Find where the given text appears and provide that cell's center as (x, y) coordinate. 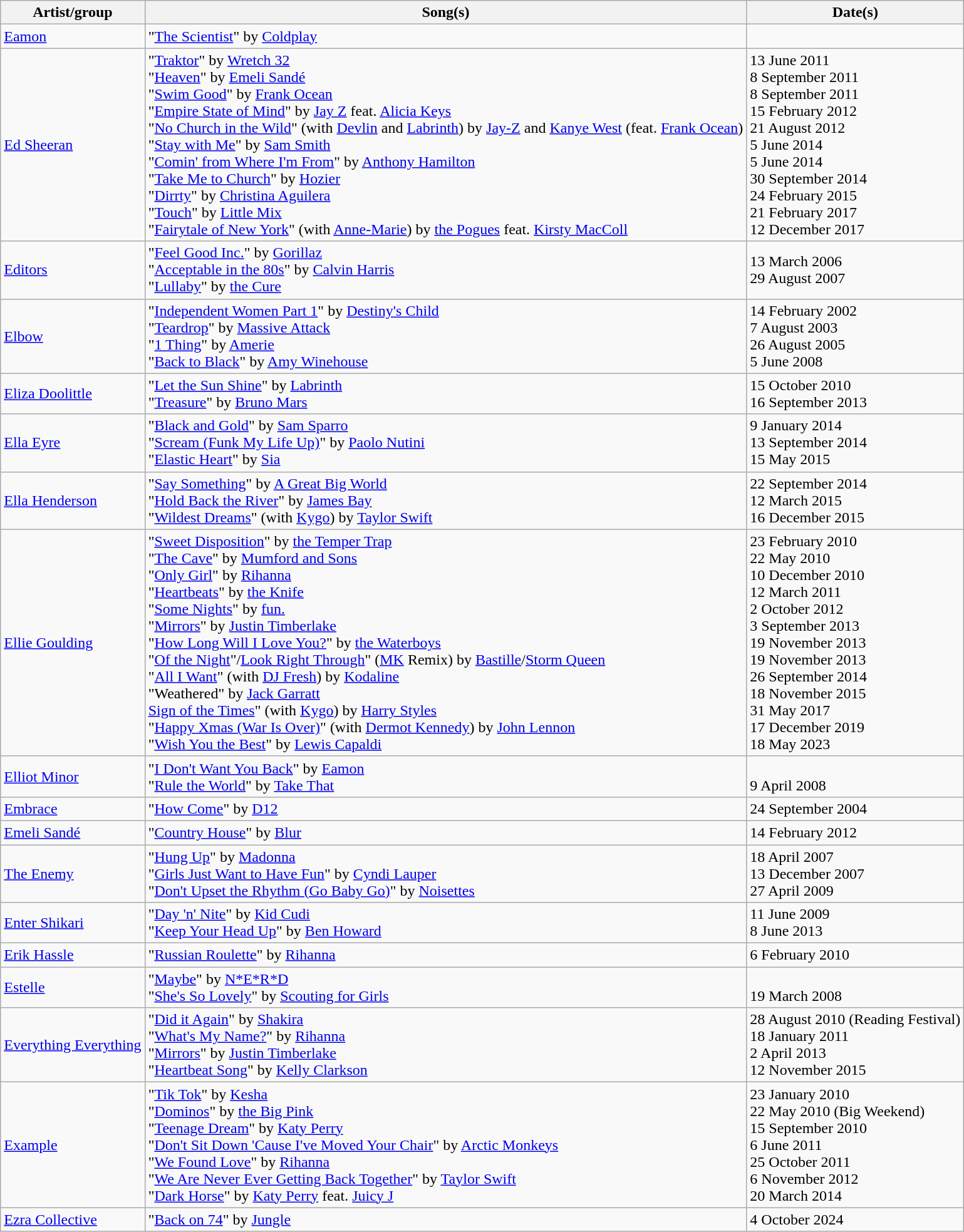
"Let the Sun Shine" by Labrinth"Treasure" by Bruno Mars (446, 393)
24 September 2004 (856, 809)
"Russian Roulette" by Rihanna (446, 955)
23 January 2010 22 May 2010 (Big Weekend) 15 September 2010 6 June 201125 October 20116 November 201220 March 2014 (856, 1145)
4 October 2024 (856, 1219)
Ella Eyre (73, 443)
22 September 201412 March 201516 December 2015 (856, 500)
"Did it Again" by Shakira "What's My Name?" by Rihanna"Mirrors" by Justin Timberlake"Heartbeat Song" by Kelly Clarkson (446, 1045)
"Back on 74" by Jungle (446, 1219)
6 February 2010 (856, 955)
14 February 20027 August 200326 August 20055 June 2008 (856, 336)
Ezra Collective (73, 1219)
"How Come" by D12 (446, 809)
The Enemy (73, 873)
Eamon (73, 36)
"Day 'n' Nite" by Kid Cudi"Keep Your Head Up" by Ben Howard (446, 923)
Elbow (73, 336)
9 January 201413 September 2014 15 May 2015 (856, 443)
"Hung Up" by Madonna"Girls Just Want to Have Fun" by Cyndi Lauper"Don't Upset the Rhythm (Go Baby Go)" by Noisettes (446, 873)
11 June 20098 June 2013 (856, 923)
"Maybe" by N*E*R*D"She's So Lovely" by Scouting for Girls (446, 987)
"Country House" by Blur (446, 832)
"Say Something" by A Great Big World"Hold Back the River" by James Bay"Wildest Dreams" (with Kygo) by Taylor Swift (446, 500)
"Feel Good Inc." by Gorillaz"Acceptable in the 80s" by Calvin Harris"Lullaby" by the Cure (446, 270)
Emeli Sandé (73, 832)
Artist/group (73, 13)
28 August 2010 (Reading Festival) 18 January 20112 April 201312 November 2015 (856, 1045)
14 February 2012 (856, 832)
Erik Hassle (73, 955)
"Independent Women Part 1" by Destiny's Child"Teardrop" by Massive Attack"1 Thing" by Amerie"Back to Black" by Amy Winehouse (446, 336)
13 March 200629 August 2007 (856, 270)
"The Scientist" by Coldplay (446, 36)
18 April 200713 December 200727 April 2009 (856, 873)
Embrace (73, 809)
Editors (73, 270)
Date(s) (856, 13)
Elliot Minor (73, 777)
Everything Everything (73, 1045)
Eliza Doolittle (73, 393)
"Black and Gold" by Sam Sparro"Scream (Funk My Life Up)" by Paolo Nutini"Elastic Heart" by Sia (446, 443)
9 April 2008 (856, 777)
Ed Sheeran (73, 145)
Estelle (73, 987)
Example (73, 1145)
Ella Henderson (73, 500)
"I Don't Want You Back" by Eamon"Rule the World" by Take That (446, 777)
Enter Shikari (73, 923)
19 March 2008 (856, 987)
Song(s) (446, 13)
Ellie Goulding (73, 643)
15 October 201016 September 2013 (856, 393)
